Pinpoint the cell where the given text exists, returning its (X, Y) midpoint coordinate. 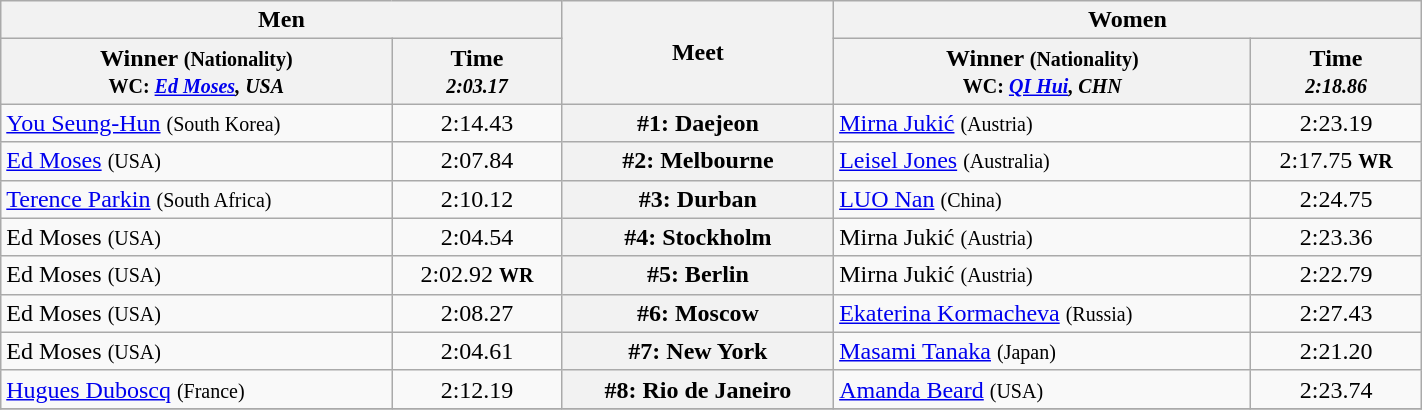
#8: Rio de Janeiro (698, 389)
Meet (698, 52)
Amanda Beard (USA) (1042, 389)
2:04.54 (477, 237)
2:02.92 WR (477, 275)
LUO Nan (China) (1042, 199)
2:04.61 (477, 351)
You Seung-Hun (South Korea) (196, 123)
#6: Moscow (698, 313)
Time2:18.86 (1336, 72)
2:10.12 (477, 199)
Men (282, 20)
2:08.27 (477, 313)
2:23.36 (1336, 237)
Leisel Jones (Australia) (1042, 161)
2:27.43 (1336, 313)
Terence Parkin (South Africa) (196, 199)
Winner (Nationality)WC: QI Hui, CHN (1042, 72)
#4: Stockholm (698, 237)
2:21.20 (1336, 351)
2:22.79 (1336, 275)
#1: Daejeon (698, 123)
#5: Berlin (698, 275)
Hugues Duboscq (France) (196, 389)
2:17.75 WR (1336, 161)
#2: Melbourne (698, 161)
#3: Durban (698, 199)
2:23.19 (1336, 123)
2:12.19 (477, 389)
Women (1128, 20)
2:24.75 (1336, 199)
Masami Tanaka (Japan) (1042, 351)
2:07.84 (477, 161)
Winner (Nationality) WC: Ed Moses, USA (196, 72)
2:14.43 (477, 123)
#7: New York (698, 351)
2:23.74 (1336, 389)
Time 2:03.17 (477, 72)
Ekaterina Kormacheva (Russia) (1042, 313)
